Return (X, Y) of the center of cell containing provided text 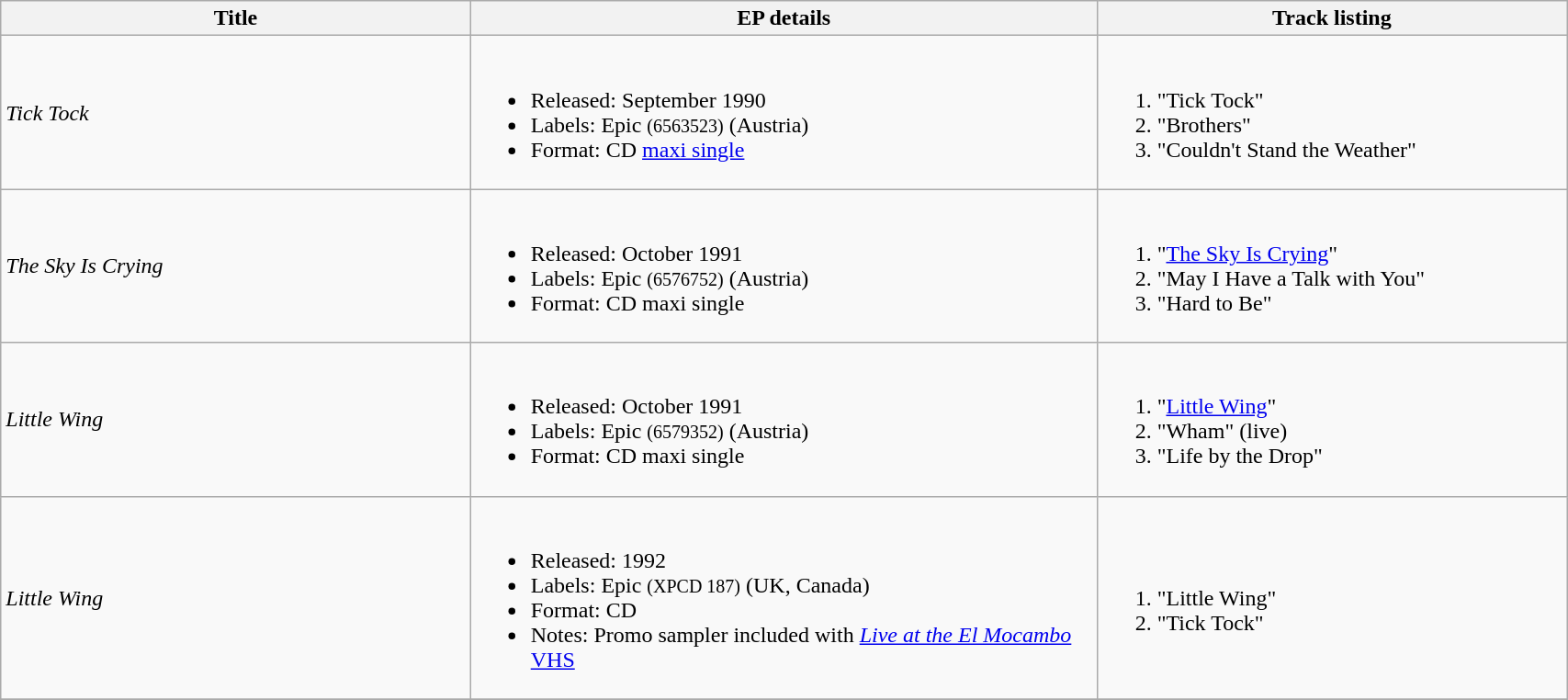
Track listing (1332, 18)
Released: October 1991Labels: Epic (6579352) (Austria)Format: CD maxi single (784, 419)
Tick Tock (235, 112)
Released: 1992Labels: Epic (XPCD 187) (UK, Canada)Format: CDNotes: Promo sampler included with Live at the El Mocambo VHS (784, 597)
The Sky Is Crying (235, 266)
"Little Wing""Tick Tock" (1332, 597)
Released: September 1990Labels: Epic (6563523) (Austria)Format: CD maxi single (784, 112)
Title (235, 18)
EP details (784, 18)
"The Sky Is Crying""May I Have a Talk with You""Hard to Be" (1332, 266)
"Tick Tock""Brothers""Couldn't Stand the Weather" (1332, 112)
"Little Wing""Wham" (live)"Life by the Drop" (1332, 419)
Released: October 1991Labels: Epic (6576752) (Austria)Format: CD maxi single (784, 266)
